Return the (x, y) coordinate for the center point of the cell that contains the specified text.  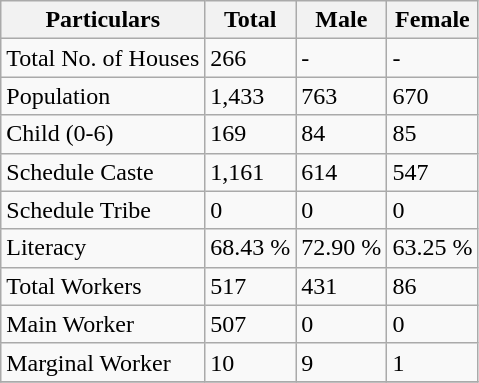
1 (432, 362)
Schedule Caste (103, 172)
10 (250, 362)
Child (0-6) (103, 134)
72.90 % (342, 248)
Population (103, 96)
431 (342, 286)
763 (342, 96)
63.25 % (432, 248)
Female (432, 20)
68.43 % (250, 248)
Total Workers (103, 286)
Schedule Tribe (103, 210)
9 (342, 362)
670 (432, 96)
Total (250, 20)
614 (342, 172)
1,161 (250, 172)
86 (432, 286)
84 (342, 134)
Particulars (103, 20)
169 (250, 134)
Total No. of Houses (103, 58)
Main Worker (103, 324)
Male (342, 20)
266 (250, 58)
517 (250, 286)
547 (432, 172)
1,433 (250, 96)
Marginal Worker (103, 362)
507 (250, 324)
85 (432, 134)
Literacy (103, 248)
